Return the (X, Y) coordinate for the center point of the cell that contains the specified text.  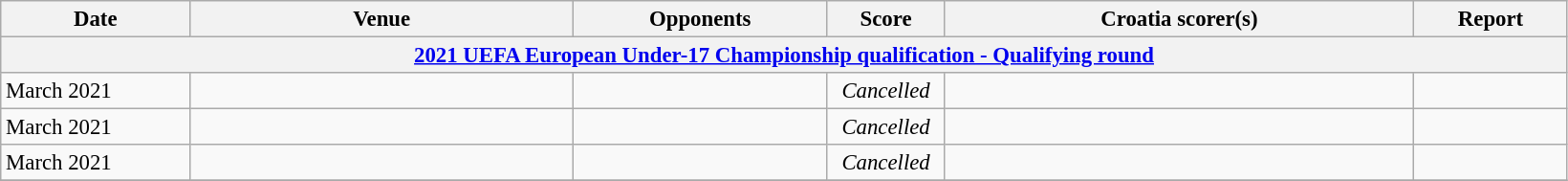
Venue (382, 19)
Croatia scorer(s) (1180, 19)
Report (1492, 19)
Score (885, 19)
Opponents (700, 19)
2021 UEFA European Under-17 Championship qualification - Qualifying round (784, 56)
Date (96, 19)
